Identify which cell holds the provided text, then report its [x, y] central coordinate. 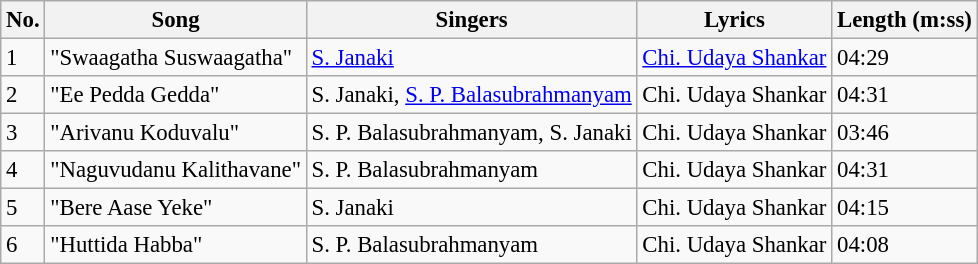
"Bere Aase Yeke" [176, 208]
4 [23, 170]
"Swaagatha Suswaagatha" [176, 58]
Song [176, 20]
"Huttida Habba" [176, 245]
S. Janaki, S. P. Balasubrahmanyam [472, 95]
5 [23, 208]
04:29 [904, 58]
Lyrics [734, 20]
"Naguvudanu Kalithavane" [176, 170]
1 [23, 58]
3 [23, 133]
Singers [472, 20]
6 [23, 245]
No. [23, 20]
04:15 [904, 208]
2 [23, 95]
03:46 [904, 133]
04:08 [904, 245]
S. P. Balasubrahmanyam, S. Janaki [472, 133]
"Ee Pedda Gedda" [176, 95]
Length (m:ss) [904, 20]
"Arivanu Koduvalu" [176, 133]
